Provide the (X, Y) coordinate of the cell's center where the given text is located.  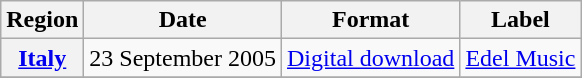
Digital download (371, 58)
Format (371, 20)
Label (520, 20)
Region (42, 20)
Edel Music (520, 58)
23 September 2005 (183, 58)
Italy (42, 58)
Date (183, 20)
